Capture the cell that displays the provided text and extract its (X, Y) central coordinate. 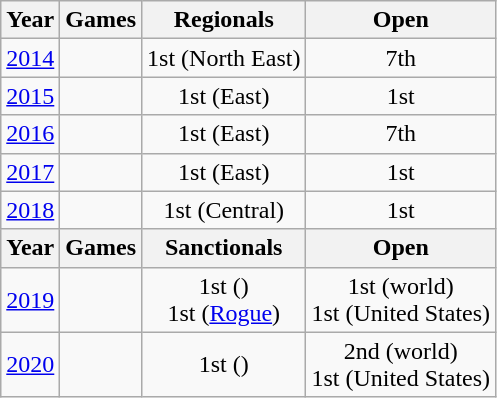
1st ()1st (Rogue) (224, 300)
2016 (30, 134)
2014 (30, 58)
1st (world)1st (United States) (401, 300)
Regionals (224, 20)
2019 (30, 300)
1st () (224, 364)
2nd (world)1st (United States) (401, 364)
2015 (30, 96)
Sanctionals (224, 248)
2017 (30, 172)
2018 (30, 210)
2020 (30, 364)
1st (Central) (224, 210)
1st (North East) (224, 58)
